Provide the [X, Y] coordinate of the cell's center where the given text is located.  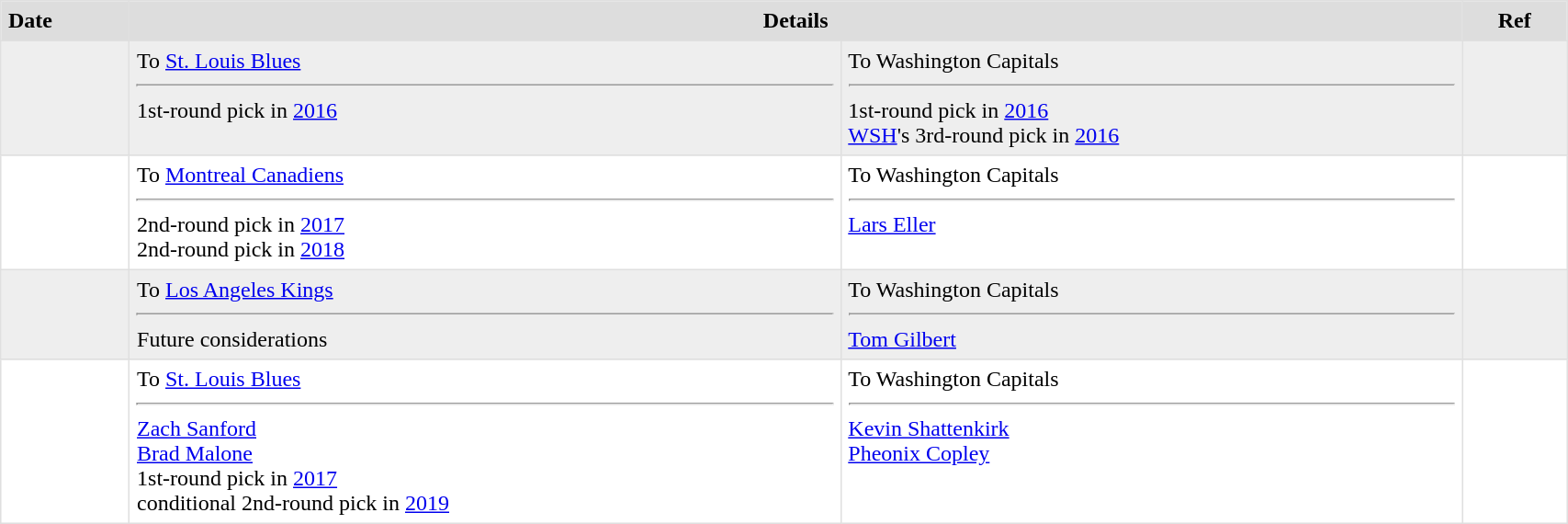
To Los Angeles Kings Future considerations [485, 314]
To Washington Capitals Tom Gilbert [1152, 314]
To Washington Capitals 1st-round pick in 2016WSH's 3rd-round pick in 2016 [1152, 97]
Date [65, 21]
To Washington Capitals Kevin ShattenkirkPheonix Copley [1152, 441]
Details [795, 21]
Ref [1515, 21]
To St. Louis Blues Zach SanfordBrad Malone1st-round pick in 2017conditional 2nd-round pick in 2019 [485, 441]
To St. Louis Blues 1st-round pick in 2016 [485, 97]
To Montreal Canadiens 2nd-round pick in 20172nd-round pick in 2018 [485, 212]
To Washington Capitals Lars Eller [1152, 212]
